Pinpoint the cell where the given text exists, returning its (x, y) midpoint coordinate. 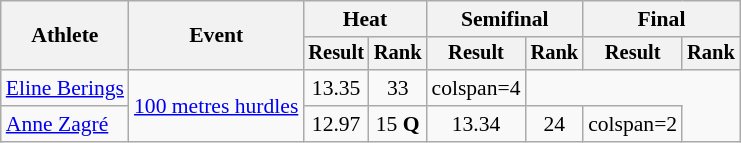
Eline Berings (65, 88)
Athlete (65, 36)
13.35 (336, 88)
24 (555, 124)
13.34 (476, 124)
colspan=4 (476, 88)
100 metres hurdles (216, 106)
colspan=2 (632, 124)
Heat (364, 19)
15 Q (398, 124)
Final (662, 19)
12.97 (336, 124)
Anne Zagré (65, 124)
33 (398, 88)
Event (216, 36)
Semifinal (504, 19)
